Detect which cell encompasses the target text, then output its [x, y] center coordinate. 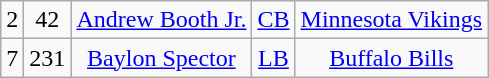
Andrew Booth Jr. [162, 20]
Minnesota Vikings [392, 20]
7 [12, 58]
Baylon Spector [162, 58]
Buffalo Bills [392, 58]
231 [48, 58]
42 [48, 20]
CB [274, 20]
2 [12, 20]
LB [274, 58]
